Identify which cell holds the provided text, then report its [x, y] central coordinate. 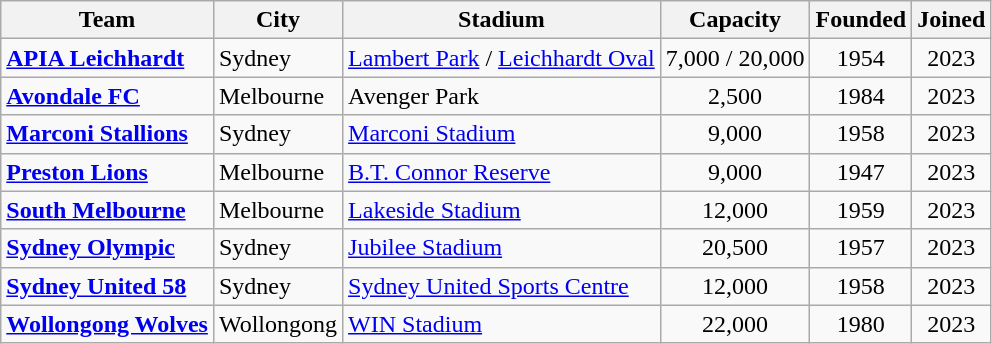
Lambert Park / Leichhardt Oval [502, 58]
Wollongong [278, 324]
Sydney United 58 [108, 286]
2,500 [735, 96]
1959 [861, 210]
1984 [861, 96]
Avondale FC [108, 96]
22,000 [735, 324]
1954 [861, 58]
Team [108, 20]
Avenger Park [502, 96]
Wollongong Wolves [108, 324]
20,500 [735, 248]
Preston Lions [108, 172]
City [278, 20]
1980 [861, 324]
APIA Leichhardt [108, 58]
Sydney Olympic [108, 248]
Sydney United Sports Centre [502, 286]
Founded [861, 20]
Stadium [502, 20]
Marconi Stadium [502, 134]
Joined [952, 20]
7,000 / 20,000 [735, 58]
Capacity [735, 20]
1947 [861, 172]
Marconi Stallions [108, 134]
Lakeside Stadium [502, 210]
1957 [861, 248]
Jubilee Stadium [502, 248]
B.T. Connor Reserve [502, 172]
South Melbourne [108, 210]
WIN Stadium [502, 324]
